Find where the given text appears and provide that cell's center as [x, y] coordinate. 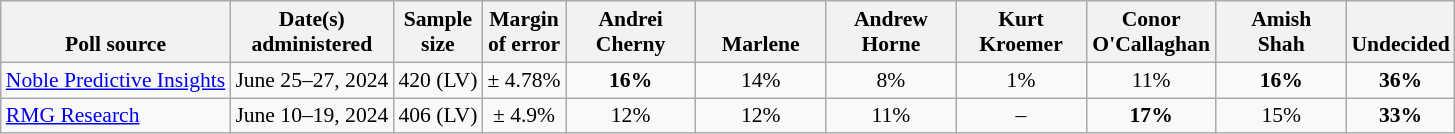
June 25–27, 2024 [312, 80]
AndrewHorne [891, 32]
– [1021, 116]
Samplesize [438, 32]
ConorO'Callaghan [1151, 32]
420 (LV) [438, 80]
406 (LV) [438, 116]
15% [1281, 116]
KurtKroemer [1021, 32]
AmishShah [1281, 32]
June 10–19, 2024 [312, 116]
33% [1400, 116]
± 4.78% [524, 80]
Marlene [761, 32]
Noble Predictive Insights [116, 80]
Date(s)administered [312, 32]
Undecided [1400, 32]
17% [1151, 116]
Marginof error [524, 32]
AndreiCherny [631, 32]
± 4.9% [524, 116]
1% [1021, 80]
Poll source [116, 32]
36% [1400, 80]
RMG Research [116, 116]
8% [891, 80]
14% [761, 80]
